Capture the cell that displays the provided text and extract its (X, Y) central coordinate. 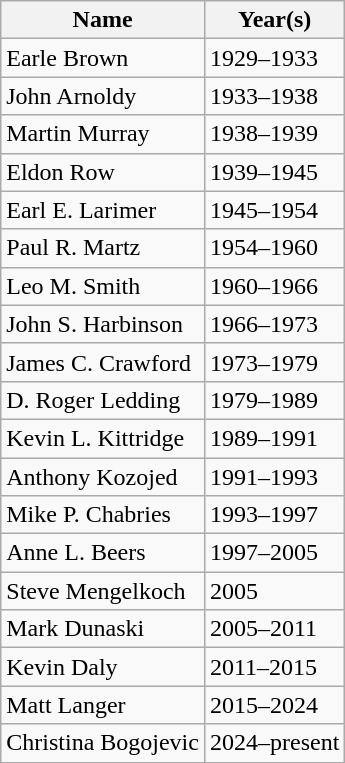
1945–1954 (274, 210)
Kevin Daly (103, 667)
Anne L. Beers (103, 553)
Kevin L. Kittridge (103, 438)
2005–2011 (274, 629)
Martin Murray (103, 134)
Earle Brown (103, 58)
Name (103, 20)
1954–1960 (274, 248)
2015–2024 (274, 705)
1991–1993 (274, 477)
1973–1979 (274, 362)
1933–1938 (274, 96)
1989–1991 (274, 438)
John Arnoldy (103, 96)
Anthony Kozojed (103, 477)
2024–present (274, 743)
1929–1933 (274, 58)
1960–1966 (274, 286)
D. Roger Ledding (103, 400)
Christina Bogojevic (103, 743)
1938–1939 (274, 134)
Year(s) (274, 20)
Mike P. Chabries (103, 515)
Eldon Row (103, 172)
Mark Dunaski (103, 629)
2011–2015 (274, 667)
1997–2005 (274, 553)
1979–1989 (274, 400)
1966–1973 (274, 324)
1993–1997 (274, 515)
Matt Langer (103, 705)
Paul R. Martz (103, 248)
Steve Mengelkoch (103, 591)
Earl E. Larimer (103, 210)
2005 (274, 591)
Leo M. Smith (103, 286)
James C. Crawford (103, 362)
1939–1945 (274, 172)
John S. Harbinson (103, 324)
